Identify which cell holds the provided text, then report its [x, y] central coordinate. 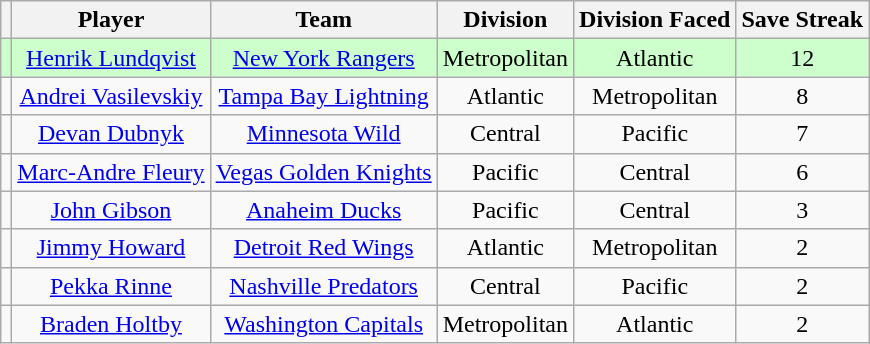
Andrei Vasilevskiy [111, 96]
Washington Capitals [324, 324]
7 [802, 134]
Team [324, 20]
Detroit Red Wings [324, 248]
Tampa Bay Lightning [324, 96]
8 [802, 96]
Division Faced [655, 20]
Anaheim Ducks [324, 210]
Braden Holtby [111, 324]
Player [111, 20]
Henrik Lundqvist [111, 58]
Nashville Predators [324, 286]
Pekka Rinne [111, 286]
12 [802, 58]
Vegas Golden Knights [324, 172]
New York Rangers [324, 58]
Marc-Andre Fleury [111, 172]
Division [505, 20]
3 [802, 210]
Jimmy Howard [111, 248]
Devan Dubnyk [111, 134]
6 [802, 172]
John Gibson [111, 210]
Minnesota Wild [324, 134]
Save Streak [802, 20]
